Capture the cell that displays the provided text and extract its (x, y) central coordinate. 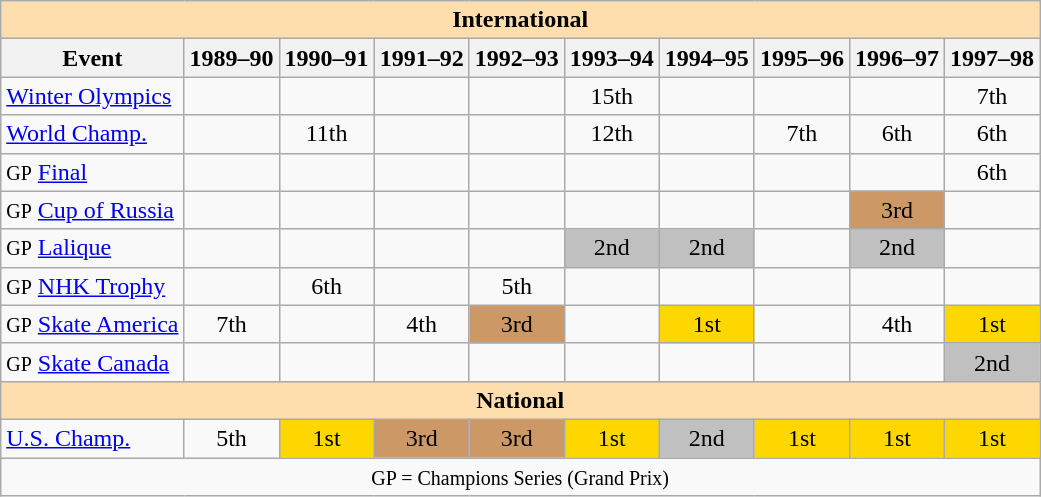
World Champ. (92, 134)
GP Lalique (92, 248)
1996–97 (896, 58)
GP Skate America (92, 324)
15th (612, 96)
GP NHK Trophy (92, 286)
1993–94 (612, 58)
1991–92 (422, 58)
1997–98 (992, 58)
Winter Olympics (92, 96)
GP Final (92, 172)
National (520, 400)
GP Cup of Russia (92, 210)
1995–96 (802, 58)
1992–93 (516, 58)
GP = Champions Series (Grand Prix) (520, 477)
1989–90 (232, 58)
GP Skate Canada (92, 362)
1990–91 (326, 58)
1994–95 (706, 58)
12th (612, 134)
Event (92, 58)
International (520, 20)
U.S. Champ. (92, 438)
11th (326, 134)
